Capture the cell that displays the provided text and extract its (X, Y) central coordinate. 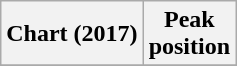
Peakposition (189, 34)
Chart (2017) (72, 34)
